For the text-containing cell, return its midpoint in [X, Y] coordinate format. 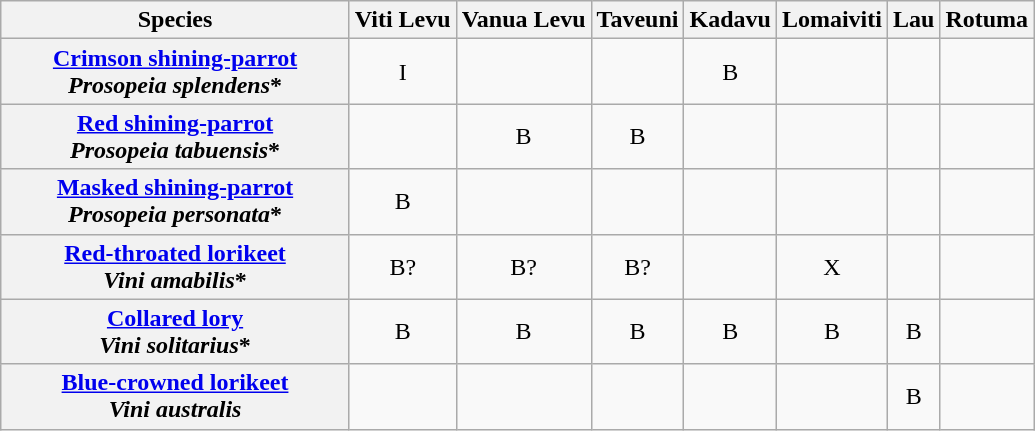
X [832, 266]
Red-throated lorikeetVini amabilis* [176, 266]
Red shining-parrotProsopeia tabuensis* [176, 136]
Taveuni [638, 20]
Rotuma [987, 20]
Collared loryVini solitarius* [176, 332]
Vanua Levu [524, 20]
Crimson shining-parrotProsopeia splendens* [176, 72]
Masked shining-parrotProsopeia personata* [176, 202]
Species [176, 20]
Blue-crowned lorikeetVini australis [176, 396]
I [402, 72]
Lomaiviti [832, 20]
Kadavu [730, 20]
Lau [913, 20]
Viti Levu [402, 20]
